Provide the (X, Y) coordinate of the cell's center where the given text is located.  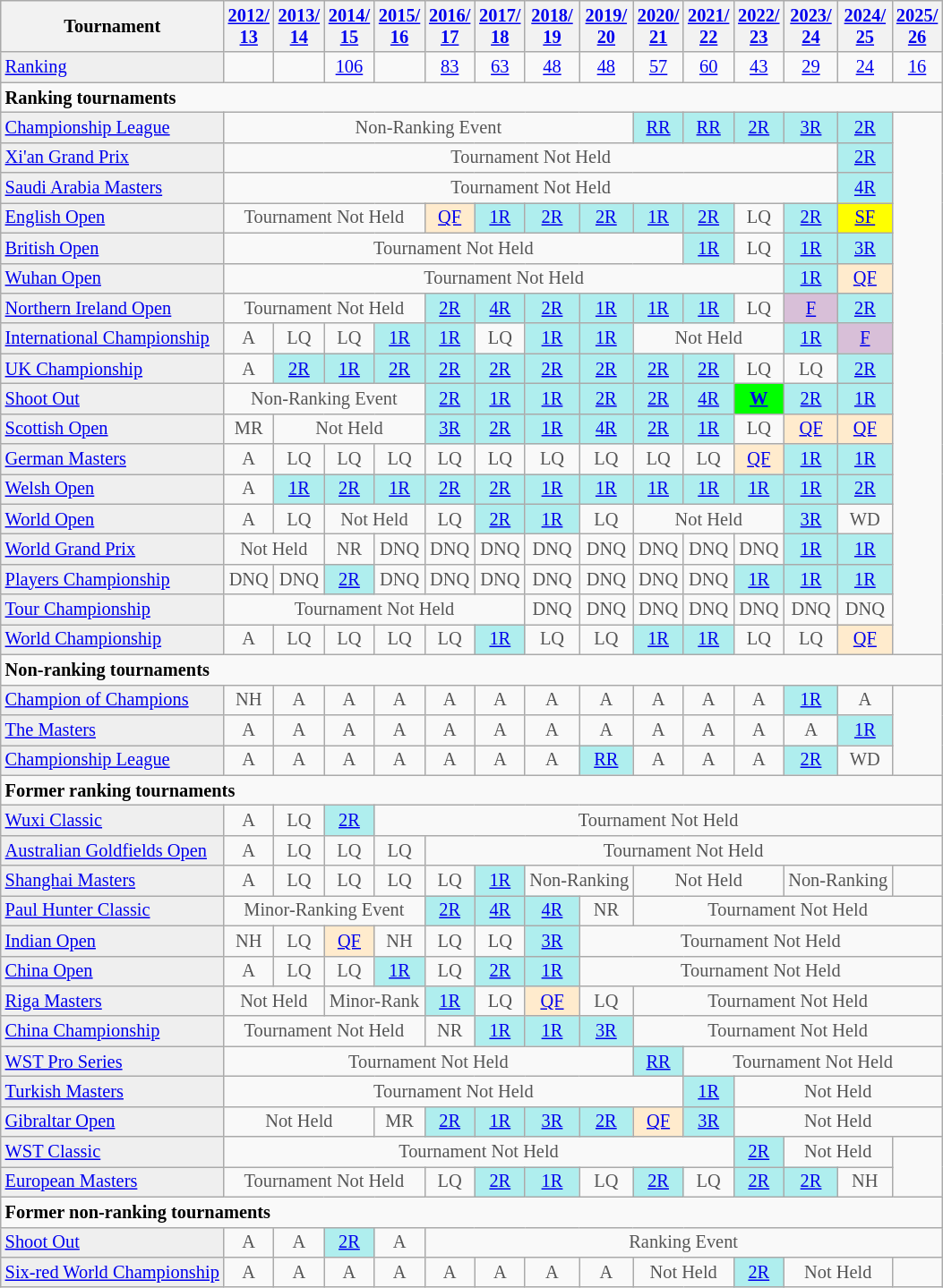
2020/21 (658, 26)
16 (917, 67)
106 (349, 67)
Champion of Champions (113, 700)
2015/16 (399, 26)
Shanghai Masters (113, 881)
World Open (113, 519)
2017/18 (500, 26)
57 (658, 67)
2019/20 (606, 26)
European Masters (113, 1181)
2022/23 (759, 26)
Indian Open (113, 941)
Ranking Event (683, 1242)
Australian Goldfields Open (113, 850)
Scottish Open (113, 429)
24 (865, 67)
British Open (113, 248)
Welsh Open (113, 489)
WST Pro Series (113, 1062)
Minor-Ranking Event (324, 910)
German Masters (113, 459)
Tour Championship (113, 610)
SF (865, 218)
2012/13 (249, 26)
2025/26 (917, 26)
Former non-ranking tournaments (471, 1212)
Tournament (113, 26)
English Open (113, 218)
Riga Masters (113, 1001)
2021/22 (708, 26)
83 (450, 67)
Non-ranking tournaments (471, 670)
China Open (113, 971)
2013/14 (299, 26)
Wuhan Open (113, 278)
International Championship (113, 338)
43 (759, 67)
World Grand Prix (113, 549)
2014/15 (349, 26)
Players Championship (113, 579)
2024/25 (865, 26)
Former ranking tournaments (471, 790)
China Championship (113, 1031)
W (759, 398)
Northern Ireland Open (113, 308)
Saudi Arabia Masters (113, 188)
63 (500, 67)
UK Championship (113, 369)
Paul Hunter Classic (113, 910)
Gibraltar Open (113, 1122)
Turkish Masters (113, 1091)
WST Classic (113, 1152)
Wuxi Classic (113, 820)
World Championship (113, 639)
Six-red World Championship (113, 1272)
Xi'an Grand Prix (113, 158)
2016/17 (450, 26)
2018/19 (552, 26)
2023/24 (810, 26)
The Masters (113, 729)
Ranking (113, 67)
29 (810, 67)
Minor-Rank (374, 1001)
60 (708, 67)
Ranking tournaments (471, 98)
